Output the (X, Y) coordinate of the center of the cell containing the given text.  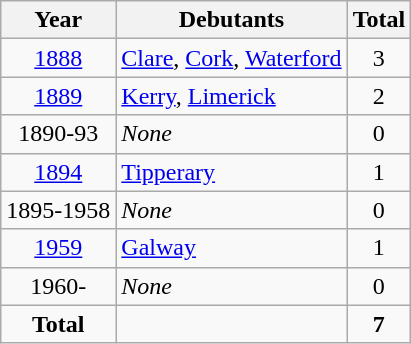
2 (379, 96)
Galway (232, 248)
Year (58, 20)
Debutants (232, 20)
1895-1958 (58, 210)
Kerry, Limerick (232, 96)
Tipperary (232, 172)
Clare, Cork, Waterford (232, 58)
1889 (58, 96)
1894 (58, 172)
7 (379, 324)
1959 (58, 248)
3 (379, 58)
1960- (58, 286)
1890-93 (58, 134)
1888 (58, 58)
